Determine the (x, y) coordinate at the center of the cell enclosing the given text.  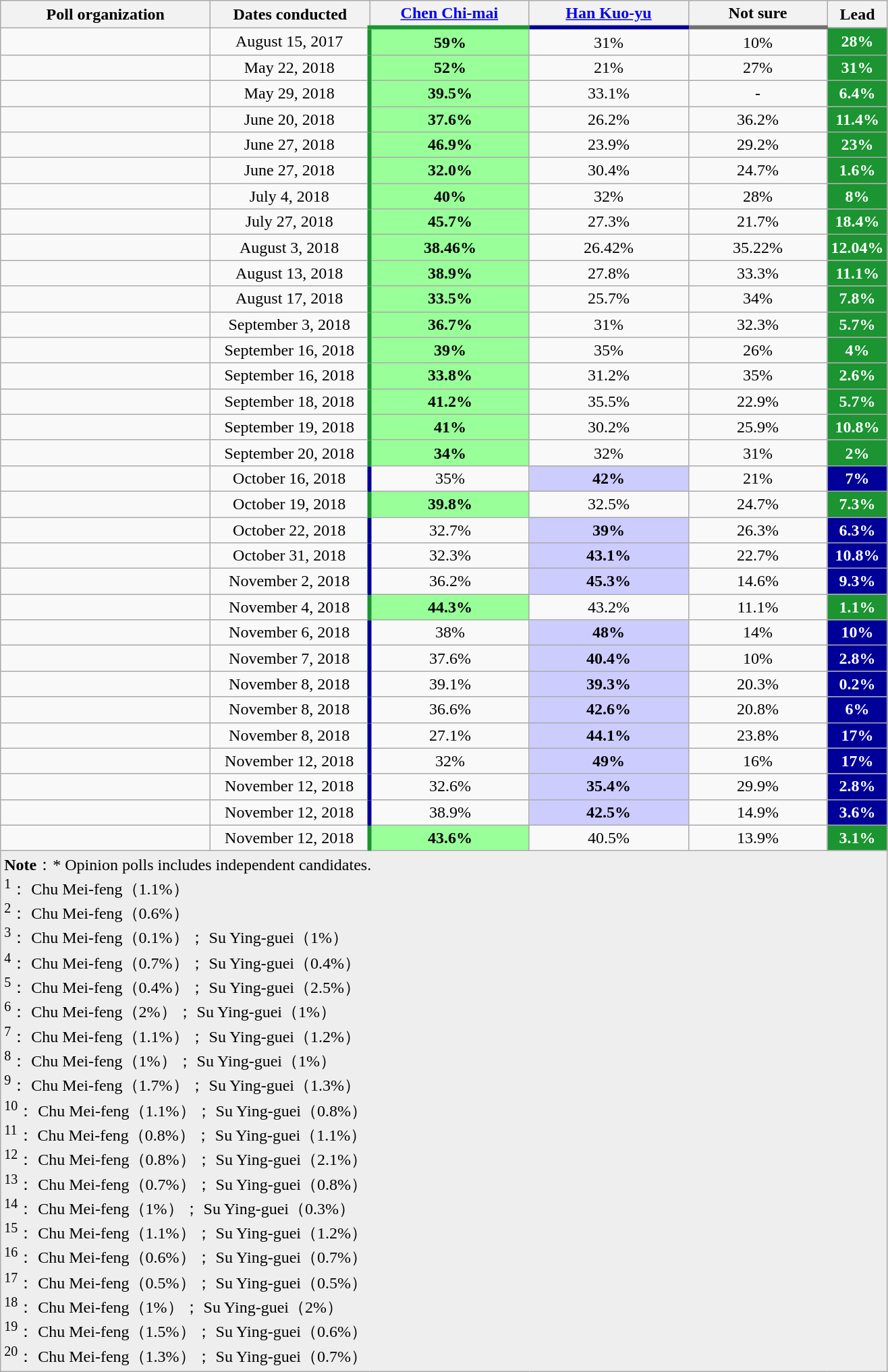
August 3, 2018 (290, 248)
September 20, 2018 (290, 453)
40% (449, 196)
23% (857, 145)
32.5% (609, 504)
40.5% (609, 838)
October 31, 2018 (290, 556)
38.46% (449, 248)
36.7% (449, 324)
33.8% (449, 376)
42% (609, 478)
8% (857, 196)
6.3% (857, 530)
27.1% (449, 735)
13.9% (758, 838)
Poll organization (105, 14)
36.6% (449, 710)
12.04% (857, 248)
33.5% (449, 299)
Dates conducted (290, 14)
May 22, 2018 (290, 67)
21.7% (758, 222)
25.7% (609, 299)
11.4% (857, 119)
1.1% (857, 607)
31.2% (609, 376)
August 17, 2018 (290, 299)
32.7% (449, 530)
7.3% (857, 504)
45.7% (449, 222)
16% (758, 761)
4% (857, 350)
November 2, 2018 (290, 581)
43.6% (449, 838)
3.1% (857, 838)
14.9% (758, 812)
June 20, 2018 (290, 119)
7% (857, 478)
August 13, 2018 (290, 273)
27.3% (609, 222)
39.3% (609, 684)
41.2% (449, 401)
Lead (857, 14)
October 22, 2018 (290, 530)
30.2% (609, 427)
30.4% (609, 171)
44.3% (449, 607)
July 4, 2018 (290, 196)
32.0% (449, 171)
3.6% (857, 812)
27.8% (609, 273)
39.5% (449, 93)
0.2% (857, 684)
22.9% (758, 401)
August 15, 2017 (290, 41)
November 4, 2018 (290, 607)
26.42% (609, 248)
52% (449, 67)
32.6% (449, 787)
29.9% (758, 787)
Chen Chi-mai (449, 14)
November 6, 2018 (290, 633)
23.9% (609, 145)
38% (449, 633)
45.3% (609, 581)
46.9% (449, 145)
49% (609, 761)
May 29, 2018 (290, 93)
33.3% (758, 273)
25.9% (758, 427)
July 27, 2018 (290, 222)
26% (758, 350)
39.1% (449, 684)
27% (758, 67)
43.2% (609, 607)
Han Kuo-yu (609, 14)
September 3, 2018 (290, 324)
44.1% (609, 735)
42.6% (609, 710)
22.7% (758, 556)
14.6% (758, 581)
Not sure (758, 14)
48% (609, 633)
35.5% (609, 401)
41% (449, 427)
September 18, 2018 (290, 401)
20.8% (758, 710)
40.4% (609, 658)
42.5% (609, 812)
18.4% (857, 222)
20.3% (758, 684)
2.6% (857, 376)
October 16, 2018 (290, 478)
43.1% (609, 556)
October 19, 2018 (290, 504)
35.4% (609, 787)
29.2% (758, 145)
39.8% (449, 504)
1.6% (857, 171)
September 19, 2018 (290, 427)
7.8% (857, 299)
November 7, 2018 (290, 658)
9.3% (857, 581)
6% (857, 710)
2% (857, 453)
35.22% (758, 248)
6.4% (857, 93)
26.2% (609, 119)
33.1% (609, 93)
59% (449, 41)
23.8% (758, 735)
26.3% (758, 530)
14% (758, 633)
- (758, 93)
